Detect which cell encompasses the target text, then output its (X, Y) center coordinate. 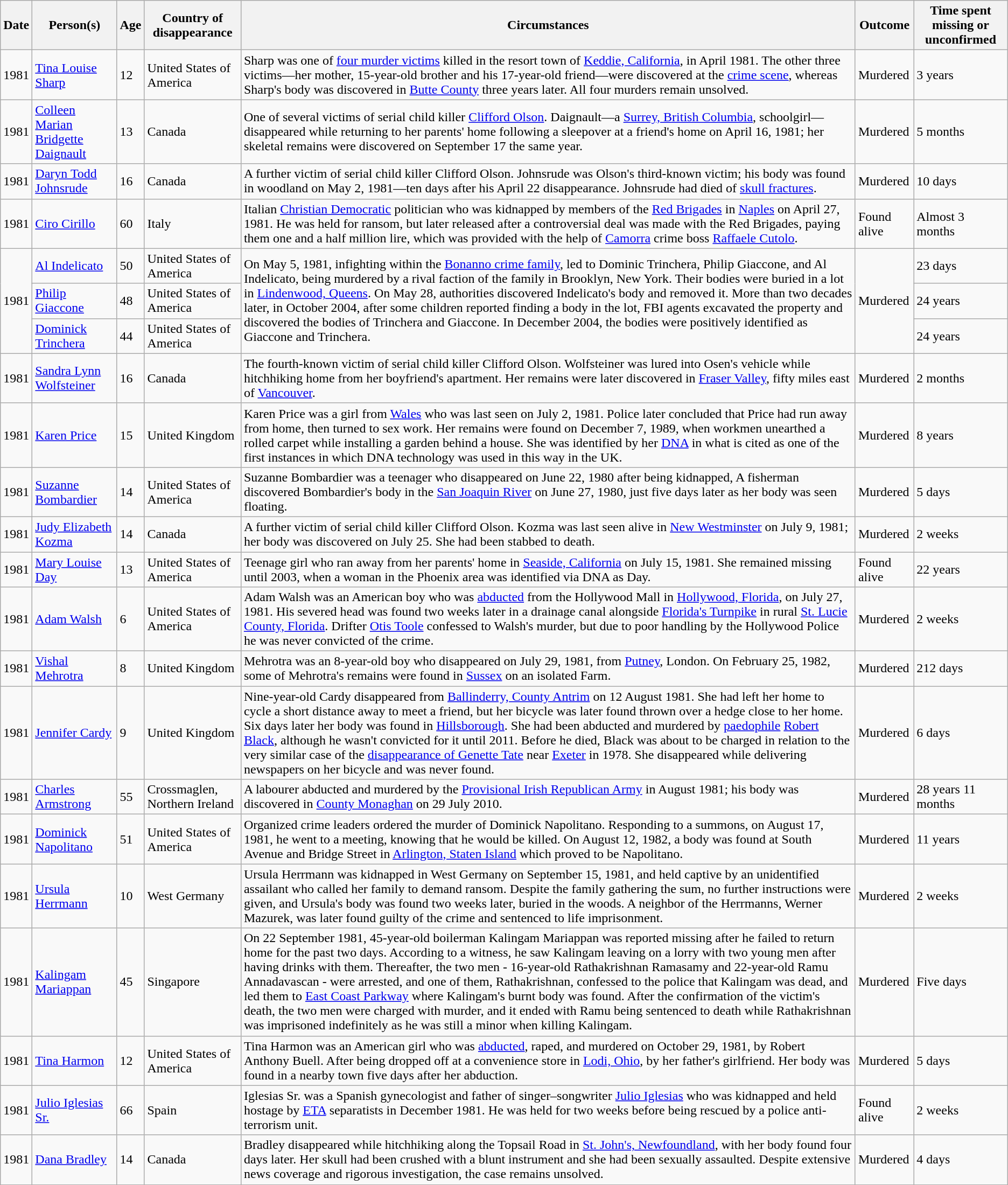
Age (130, 25)
Tina Harmon (74, 1061)
10 days (961, 181)
Charles Armstrong (74, 797)
Jennifer Cardy (74, 733)
51 (130, 839)
Al Indelicato (74, 266)
15 (130, 435)
Suzanne Bombardier (74, 492)
Singapore (193, 982)
4 days (961, 1160)
44 (130, 336)
11 years (961, 839)
212 days (961, 669)
Mary Louise Day (74, 569)
6 days (961, 733)
Kalingam Mariappan (74, 982)
55 (130, 797)
28 years 11 months (961, 797)
Colleen Marian Bridgette Daignault (74, 131)
Circumstances (548, 25)
Dominick Trinchera (74, 336)
66 (130, 1110)
Outcome (884, 25)
Daryn Todd Johnsrude (74, 181)
Dana Bradley (74, 1160)
Country of disappearance (193, 25)
Ciro Cirillo (74, 224)
60 (130, 224)
Time spent missing or unconfirmed (961, 25)
3 years (961, 75)
Judy Elizabeth Kozma (74, 534)
Spain (193, 1110)
Dominick Napolitano (74, 839)
Almost 3 months (961, 224)
Philip Giaccone (74, 301)
West Germany (193, 896)
Five days (961, 982)
Vishal Mehrotra (74, 669)
10 (130, 896)
Ursula Herrmann (74, 896)
Tina Louise Sharp (74, 75)
2 months (961, 378)
5 months (961, 131)
A labourer abducted and murdered by the Provisional Irish Republican Army in August 1981; his body was discovered in County Monaghan on 29 July 2010. (548, 797)
8 years (961, 435)
9 (130, 733)
Crossmaglen, Northern Ireland (193, 797)
50 (130, 266)
Julio Iglesias Sr. (74, 1110)
22 years (961, 569)
Italy (193, 224)
Sandra Lynn Wolfsteiner (74, 378)
Adam Walsh (74, 619)
Date (16, 25)
8 (130, 669)
23 days (961, 266)
Karen Price (74, 435)
6 (130, 619)
48 (130, 301)
Person(s) (74, 25)
45 (130, 982)
